Search for the cell housing the specified text and yield its [X, Y] center coordinate. 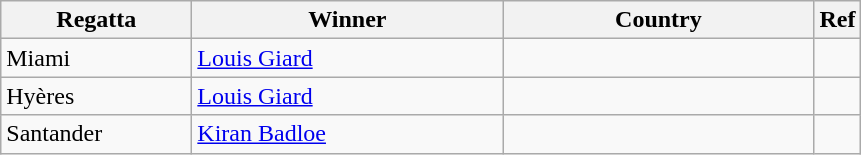
Country [658, 20]
Kiran Badloe [348, 134]
Miami [96, 58]
Santander [96, 134]
Hyères [96, 96]
Ref [838, 20]
Winner [348, 20]
Regatta [96, 20]
